Return the [X, Y] coordinate for the center point of the cell that contains the specified text.  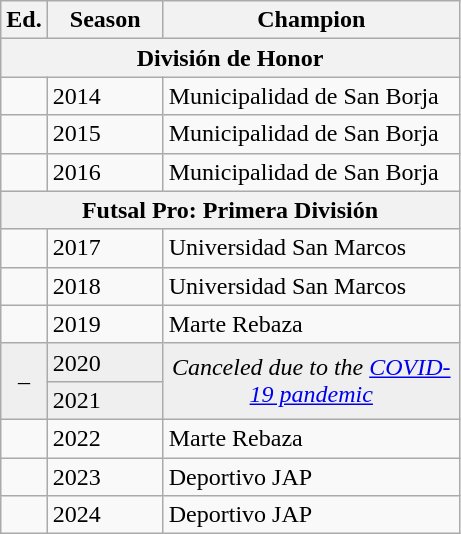
Canceled due to the COVID-19 pandemic [311, 381]
2014 [105, 96]
2020 [105, 362]
– [24, 381]
2017 [105, 248]
2015 [105, 134]
2018 [105, 286]
División de Honor [230, 58]
2019 [105, 324]
2016 [105, 172]
Ed. [24, 20]
Champion [311, 20]
Futsal Pro: Primera División [230, 210]
2023 [105, 477]
2024 [105, 515]
Season [105, 20]
2022 [105, 438]
2021 [105, 400]
